Find where the given text appears and provide that cell's center as (X, Y) coordinate. 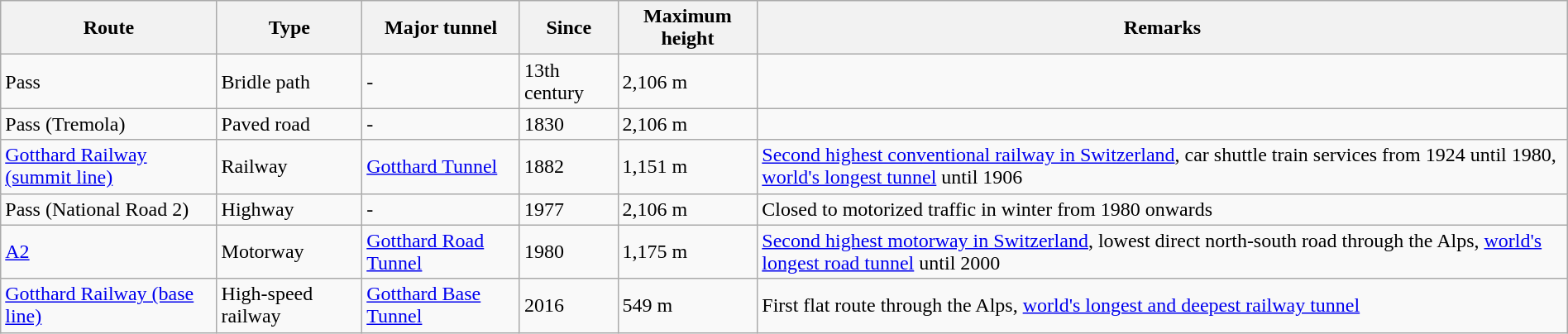
Since (569, 28)
Type (289, 28)
1882 (569, 167)
1,175 m (688, 251)
Second highest motorway in Switzerland, lowest direct north-south road through the Alps, world's longest road tunnel until 2000 (1163, 251)
A2 (109, 251)
High-speed railway (289, 306)
Pass (Tremola) (109, 124)
1,151 m (688, 167)
Remarks (1163, 28)
Major tunnel (442, 28)
Route (109, 28)
1980 (569, 251)
Gotthard Railway (summit line) (109, 167)
Paved road (289, 124)
1830 (569, 124)
Gotthard Tunnel (442, 167)
Bridle path (289, 81)
Highway (289, 209)
Second highest conventional railway in Switzerland, car shuttle train services from 1924 until 1980, world's longest tunnel until 1906 (1163, 167)
1977 (569, 209)
Pass (109, 81)
Closed to motorized traffic in winter from 1980 onwards (1163, 209)
Pass (National Road 2) (109, 209)
Gotthard Railway (base line) (109, 306)
Motorway (289, 251)
First flat route through the Alps, world's longest and deepest railway tunnel (1163, 306)
Gotthard Road Tunnel (442, 251)
Maximum height (688, 28)
2016 (569, 306)
Railway (289, 167)
Gotthard Base Tunnel (442, 306)
549 m (688, 306)
13th century (569, 81)
